Scan for the cell matching the given text and deliver its (x, y) coordinate at center. 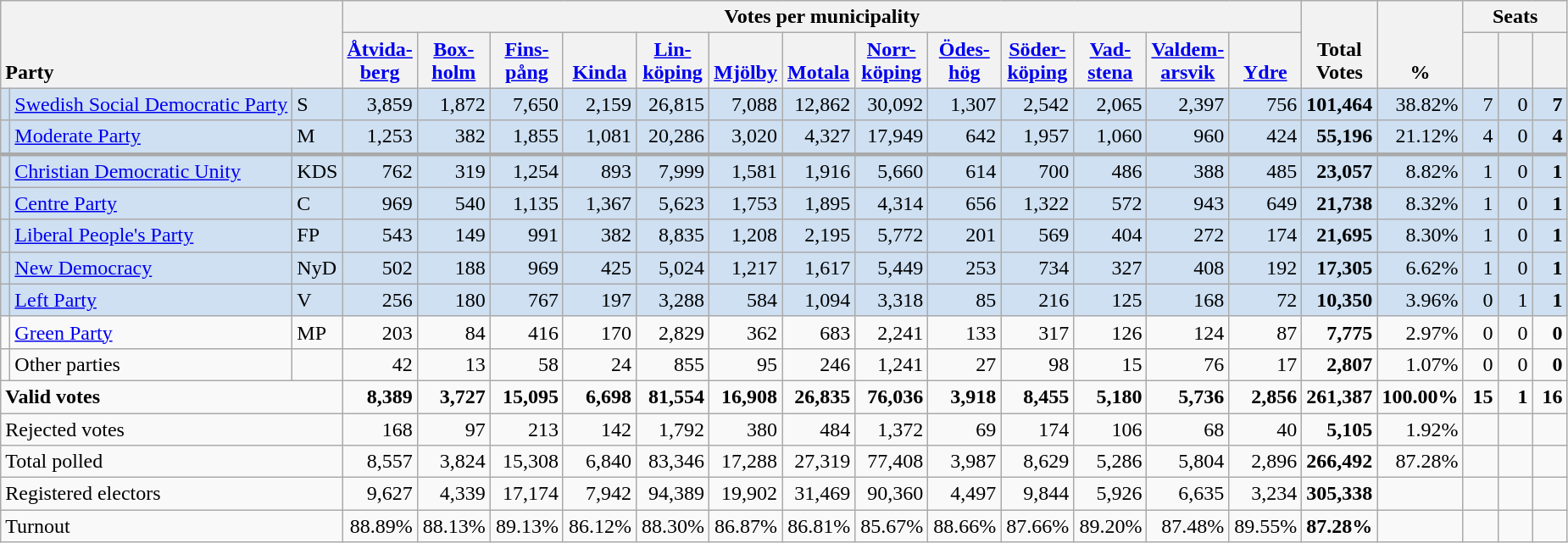
7,775 (1339, 332)
Liberal People's Party (151, 235)
584 (746, 300)
5,105 (1339, 429)
Söder- köping (1037, 61)
88.89% (380, 526)
2,856 (1265, 396)
2,397 (1188, 104)
Lin- köping (672, 61)
13 (453, 364)
656 (965, 203)
86.12% (599, 526)
Party (171, 44)
Total polled (171, 462)
88.13% (453, 526)
256 (380, 300)
543 (380, 235)
388 (1188, 171)
21.12% (1421, 137)
88.30% (672, 526)
15,308 (526, 462)
192 (1265, 268)
89.55% (1265, 526)
98 (1037, 364)
V (317, 300)
87.66% (1037, 526)
6,840 (599, 462)
125 (1110, 300)
16,908 (746, 396)
7,088 (746, 104)
88.66% (965, 526)
Åtvida- berg (380, 61)
3,020 (746, 137)
17,174 (526, 494)
8,557 (380, 462)
683 (819, 332)
416 (526, 332)
106 (1110, 429)
Other parties (151, 364)
21,738 (1339, 203)
58 (526, 364)
201 (965, 235)
8.82% (1421, 171)
8,455 (1037, 396)
484 (819, 429)
2,542 (1037, 104)
97 (453, 429)
5,736 (1188, 396)
26,835 (819, 396)
NyD (317, 268)
3.96% (1421, 300)
893 (599, 171)
Motala (819, 61)
1,135 (526, 203)
Swedish Social Democratic Party (151, 104)
1,254 (526, 171)
3,234 (1265, 494)
1,217 (746, 268)
7,942 (599, 494)
5,926 (1110, 494)
Ydre (1265, 61)
Turnout (171, 526)
Valid votes (171, 396)
197 (599, 300)
1,241 (892, 364)
40 (1265, 429)
27,319 (819, 462)
3,824 (453, 462)
649 (1265, 203)
1.07% (1421, 364)
27 (965, 364)
6,698 (599, 396)
991 (526, 235)
3,318 (892, 300)
95 (746, 364)
New Democracy (151, 268)
9,844 (1037, 494)
5,660 (892, 171)
5,804 (1188, 462)
1,322 (1037, 203)
31,469 (819, 494)
700 (1037, 171)
Rejected votes (171, 429)
272 (1188, 235)
2,195 (819, 235)
2,807 (1339, 364)
1,094 (819, 300)
2,241 (892, 332)
10,350 (1339, 300)
142 (599, 429)
Votes per municipality (822, 17)
8,389 (380, 396)
87.48% (1188, 526)
19,902 (746, 494)
1,872 (453, 104)
FP (317, 235)
Valdem- arsvik (1188, 61)
734 (1037, 268)
149 (453, 235)
305,338 (1339, 494)
3,859 (380, 104)
767 (526, 300)
76 (1188, 364)
2,829 (672, 332)
1,307 (965, 104)
614 (965, 171)
261,387 (1339, 396)
17 (1265, 364)
408 (1188, 268)
3,727 (453, 396)
89.20% (1110, 526)
17,949 (892, 137)
42 (380, 364)
90,360 (892, 494)
8,629 (1037, 462)
569 (1037, 235)
1,367 (599, 203)
4,314 (892, 203)
319 (453, 171)
1.92% (1421, 429)
1,081 (599, 137)
485 (1265, 171)
Left Party (151, 300)
S (317, 104)
17,305 (1339, 268)
Total Votes (1339, 44)
362 (746, 332)
89.13% (526, 526)
133 (965, 332)
380 (746, 429)
55,196 (1339, 137)
Box- holm (453, 61)
5,180 (1110, 396)
213 (526, 429)
126 (1110, 332)
424 (1265, 137)
425 (599, 268)
4,339 (453, 494)
317 (1037, 332)
855 (672, 364)
Ödes- hög (965, 61)
5,024 (672, 268)
81,554 (672, 396)
4,327 (819, 137)
246 (819, 364)
8,835 (672, 235)
756 (1265, 104)
KDS (317, 171)
1,208 (746, 235)
Kinda (599, 61)
170 (599, 332)
87 (1265, 332)
2,159 (599, 104)
2.97% (1421, 332)
Seats (1515, 17)
4,497 (965, 494)
216 (1037, 300)
943 (1188, 203)
1,617 (819, 268)
12,862 (819, 104)
MP (317, 332)
3,918 (965, 396)
6.62% (1421, 268)
Moderate Party (151, 137)
86.81% (819, 526)
30,092 (892, 104)
486 (1110, 171)
38.82% (1421, 104)
502 (380, 268)
6,635 (1188, 494)
2,896 (1265, 462)
Vad- stena (1110, 61)
7,999 (672, 171)
540 (453, 203)
Norr- köping (892, 61)
404 (1110, 235)
84 (453, 332)
94,389 (672, 494)
188 (453, 268)
Green Party (151, 332)
1,581 (746, 171)
1,895 (819, 203)
3,288 (672, 300)
C (317, 203)
72 (1265, 300)
180 (453, 300)
253 (965, 268)
76,036 (892, 396)
1,060 (1110, 137)
69 (965, 429)
101,464 (1339, 104)
24 (599, 364)
572 (1110, 203)
5,772 (892, 235)
68 (1188, 429)
85 (965, 300)
% (1421, 44)
15,095 (526, 396)
1,855 (526, 137)
5,623 (672, 203)
23,057 (1339, 171)
86.87% (746, 526)
Centre Party (151, 203)
8.32% (1421, 203)
762 (380, 171)
5,449 (892, 268)
1,957 (1037, 137)
3,987 (965, 462)
20,286 (672, 137)
5,286 (1110, 462)
1,753 (746, 203)
100.00% (1421, 396)
17,288 (746, 462)
1,372 (892, 429)
Christian Democratic Unity (151, 171)
327 (1110, 268)
1,792 (672, 429)
Registered electors (171, 494)
2,065 (1110, 104)
77,408 (892, 462)
26,815 (672, 104)
83,346 (672, 462)
M (317, 137)
124 (1188, 332)
266,492 (1339, 462)
7,650 (526, 104)
Fins- pång (526, 61)
85.67% (892, 526)
1,916 (819, 171)
642 (965, 137)
21,695 (1339, 235)
960 (1188, 137)
16 (1549, 396)
Mjölby (746, 61)
9,627 (380, 494)
203 (380, 332)
1,253 (380, 137)
8.30% (1421, 235)
